Return [X, Y] of the center of cell containing provided text 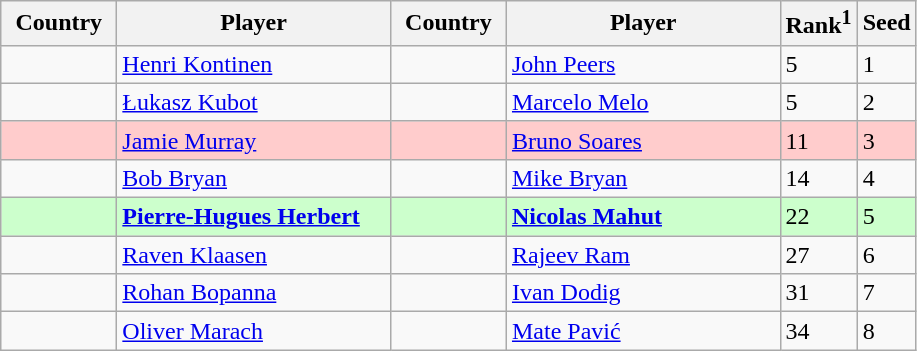
6 [886, 255]
27 [818, 255]
34 [818, 331]
Pierre-Hugues Herbert [254, 217]
Seed [886, 24]
Rajeev Ram [643, 255]
Łukasz Kubot [254, 102]
Nicolas Mahut [643, 217]
8 [886, 331]
Henri Kontinen [254, 64]
Bruno Soares [643, 140]
Ivan Dodig [643, 293]
11 [818, 140]
22 [818, 217]
3 [886, 140]
Mate Pavić [643, 331]
Jamie Murray [254, 140]
Mike Bryan [643, 178]
31 [818, 293]
2 [886, 102]
Rank1 [818, 24]
John Peers [643, 64]
4 [886, 178]
Marcelo Melo [643, 102]
Bob Bryan [254, 178]
14 [818, 178]
Rohan Bopanna [254, 293]
Oliver Marach [254, 331]
7 [886, 293]
1 [886, 64]
Raven Klaasen [254, 255]
